Return the (x, y) coordinate for the center point of the cell that contains the specified text.  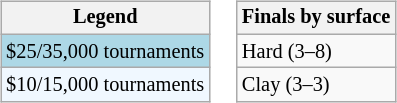
Hard (3–8) (316, 51)
Finals by surface (316, 18)
Clay (3–3) (316, 85)
$10/15,000 tournaments (105, 85)
$25/35,000 tournaments (105, 51)
Legend (105, 18)
